Return the (X, Y) coordinate for the center point of the cell that contains the specified text.  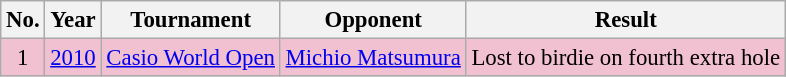
Year (73, 20)
Opponent (373, 20)
Michio Matsumura (373, 58)
Tournament (190, 20)
No. (23, 20)
Lost to birdie on fourth extra hole (626, 58)
1 (23, 58)
2010 (73, 58)
Casio World Open (190, 58)
Result (626, 20)
